Locate the cell with the specified text and output its (X, Y) center coordinate. 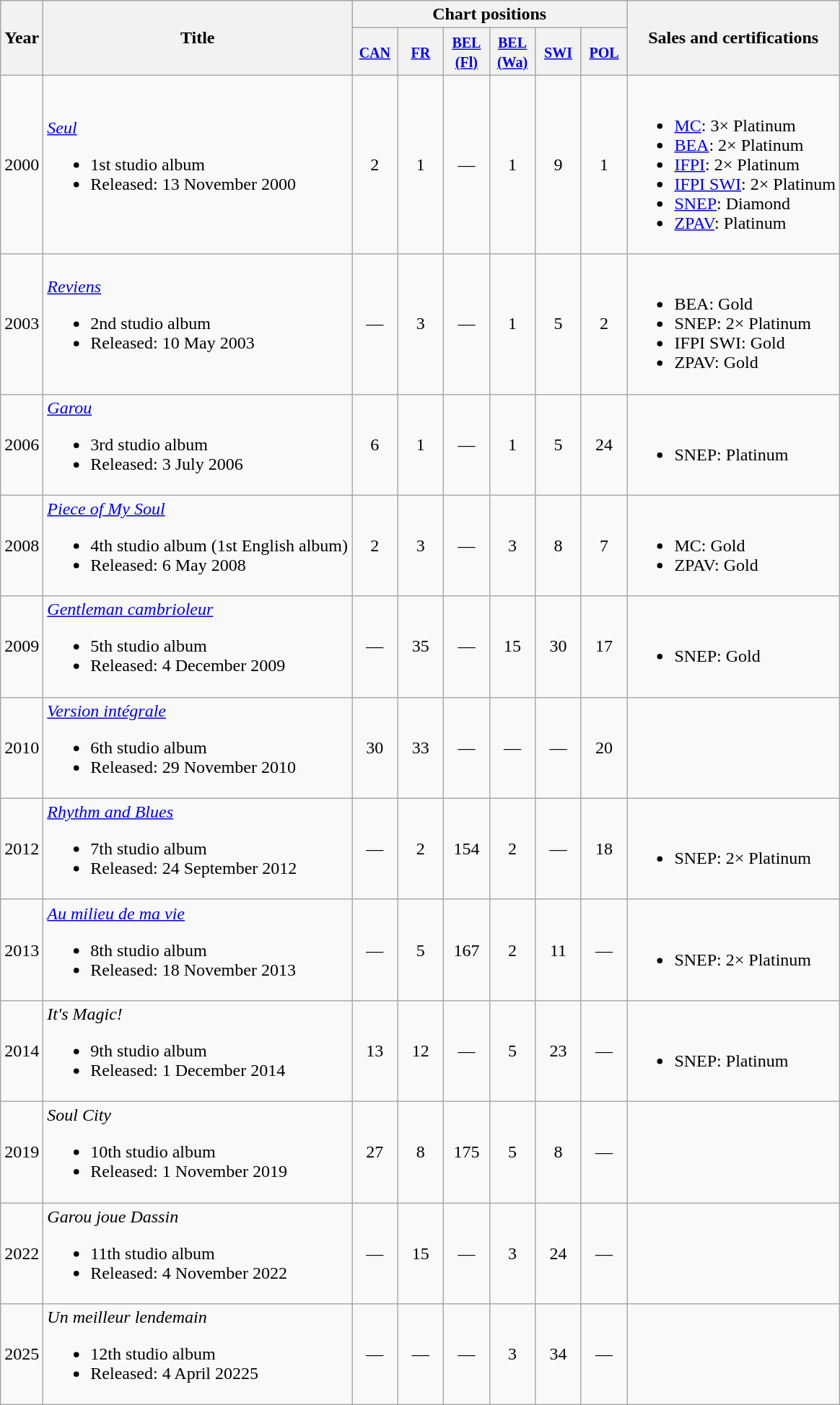
CAN (375, 52)
2000 (22, 165)
20 (604, 748)
Garou3rd studio albumReleased: 3 July 2006 (198, 445)
18 (604, 849)
167 (467, 950)
34 (559, 1354)
2010 (22, 748)
2012 (22, 849)
2022 (22, 1253)
9 (559, 165)
BEL(Wa) (512, 52)
2013 (22, 950)
Au milieu de ma vie8th studio albumReleased: 18 November 2013 (198, 950)
POL (604, 52)
175 (467, 1152)
33 (421, 748)
2009 (22, 647)
13 (375, 1051)
BEA: GoldSNEP: 2× PlatinumIFPI SWI: GoldZPAV: Gold (733, 324)
11 (559, 950)
154 (467, 849)
2014 (22, 1051)
Un meilleur lendemain12th studio albumReleased: 4 April 20225 (198, 1354)
7 (604, 546)
2003 (22, 324)
Rhythm and Blues7th studio albumReleased: 24 September 2012 (198, 849)
Soul City10th studio albumReleased: 1 November 2019 (198, 1152)
MC: 3× PlatinumBEA: 2× PlatinumIFPI: 2× PlatinumIFPI SWI: 2× PlatinumSNEP: DiamondZPAV: Platinum (733, 165)
Garou joue Dassin11th studio albumReleased: 4 November 2022 (198, 1253)
2019 (22, 1152)
SWI (559, 52)
2025 (22, 1354)
23 (559, 1051)
It's Magic!9th studio albumReleased: 1 December 2014 (198, 1051)
2008 (22, 546)
MC: GoldZPAV: Gold (733, 546)
Seul1st studio albumReleased: 13 November 2000 (198, 165)
2006 (22, 445)
Title (198, 38)
Reviens2nd studio albumReleased: 10 May 2003 (198, 324)
FR (421, 52)
27 (375, 1152)
12 (421, 1051)
SNEP: Gold (733, 647)
Chart positions (489, 14)
17 (604, 647)
Sales and certifications (733, 38)
35 (421, 647)
Piece of My Soul4th studio album (1st English album)Released: 6 May 2008 (198, 546)
Version intégrale6th studio albumReleased: 29 November 2010 (198, 748)
BEL(Fl) (467, 52)
Gentleman cambrioleur5th studio albumReleased: 4 December 2009 (198, 647)
6 (375, 445)
Year (22, 38)
